Scan for the cell matching the given text and deliver its [x, y] coordinate at center. 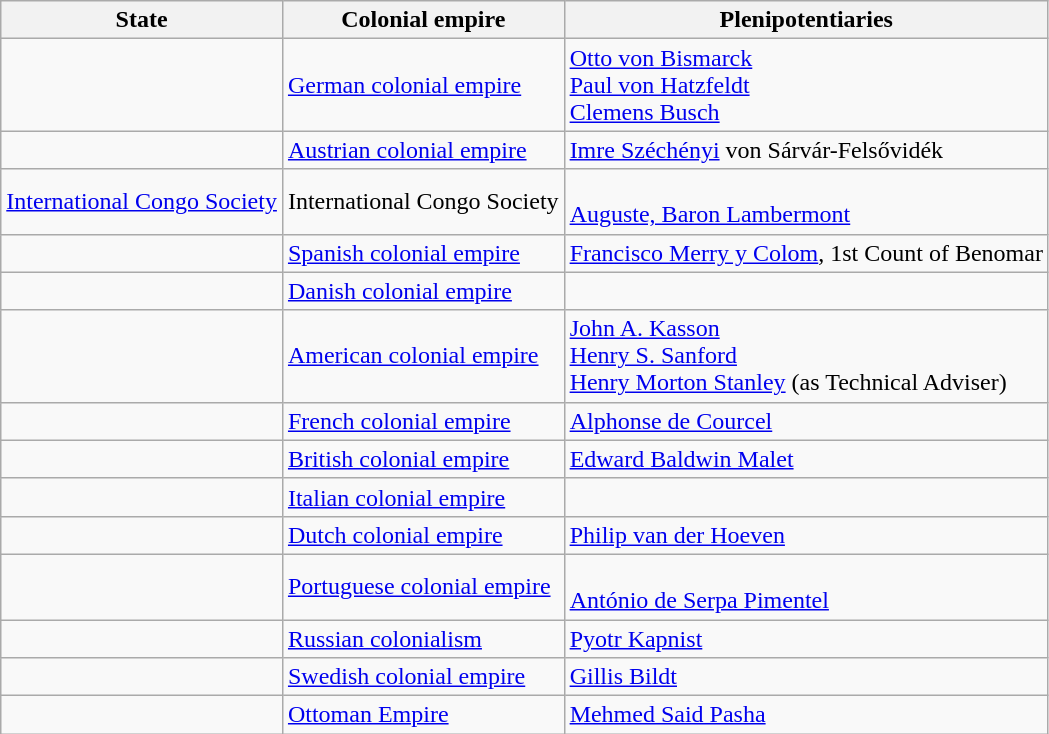
British colonial empire [423, 459]
Italian colonial empire [423, 497]
Mehmed Said Pasha [806, 715]
Spanish colonial empire [423, 253]
Edward Baldwin Malet [806, 459]
German colonial empire [423, 85]
Colonial empire [423, 20]
Portuguese colonial empire [423, 586]
Otto von Bismarck Paul von Hatzfeldt Clemens Busch [806, 85]
State [142, 20]
American colonial empire [423, 356]
Dutch colonial empire [423, 535]
Alphonse de Courcel [806, 421]
Swedish colonial empire [423, 677]
Auguste, Baron Lambermont [806, 202]
John A. Kasson Henry S. Sanford Henry Morton Stanley (as Technical Adviser) [806, 356]
António de Serpa Pimentel [806, 586]
Gillis Bildt [806, 677]
Pyotr Kapnist [806, 639]
Francisco Merry y Colom, 1st Count of Benomar [806, 253]
Philip van der Hoeven [806, 535]
Russian colonialism [423, 639]
Ottoman Empire [423, 715]
Plenipotentiaries [806, 20]
Imre Széchényi von Sárvár-Felsővidék [806, 150]
Danish colonial empire [423, 291]
French colonial empire [423, 421]
Austrian colonial empire [423, 150]
